Return the [x, y] coordinate for the center point of the cell that contains the specified text.  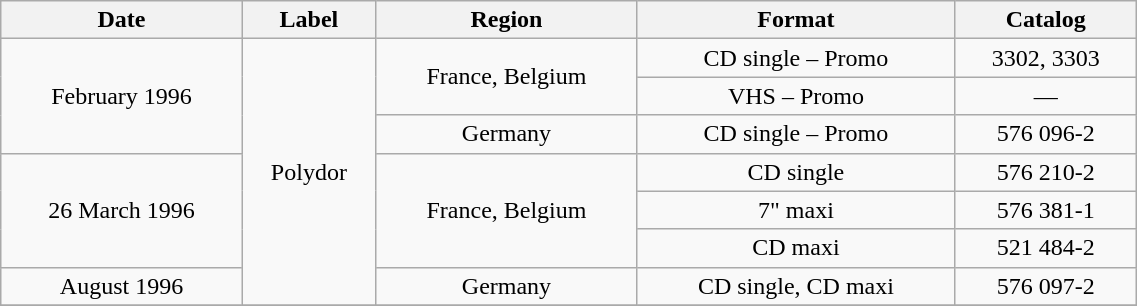
3302, 3303 [1045, 58]
VHS – Promo [796, 96]
Polydor [308, 172]
576 210-2 [1045, 172]
7" maxi [796, 210]
CD maxi [796, 248]
August 1996 [122, 286]
CD single, CD maxi [796, 286]
576 097-2 [1045, 286]
CD single [796, 172]
— [1045, 96]
Format [796, 20]
521 484-2 [1045, 248]
576 096-2 [1045, 134]
February 1996 [122, 96]
26 March 1996 [122, 210]
Label [308, 20]
576 381-1 [1045, 210]
Region [507, 20]
Date [122, 20]
Catalog [1045, 20]
